Determine the (X, Y) coordinate at the center of the cell enclosing the given text.  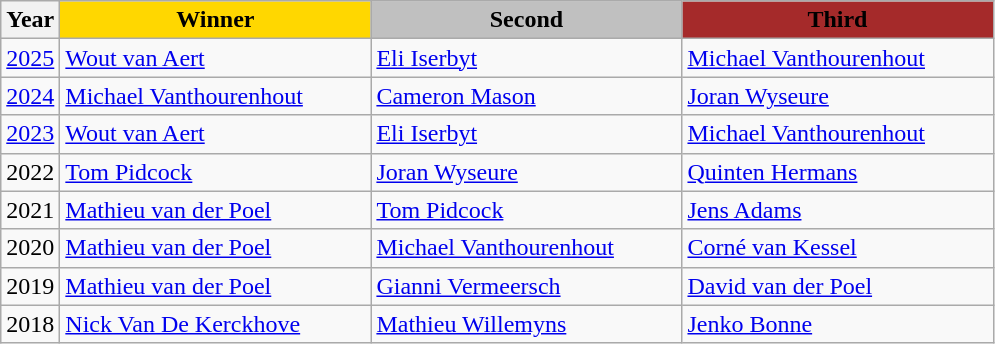
Quinten Hermans (838, 172)
2018 (30, 324)
Gianni Vermeersch (526, 286)
2025 (30, 58)
Jenko Bonne (838, 324)
2024 (30, 96)
Mathieu Willemyns (526, 324)
Second (526, 20)
Jens Adams (838, 210)
Corné van Kessel (838, 248)
2021 (30, 210)
Year (30, 20)
2019 (30, 286)
Third (838, 20)
David van der Poel (838, 286)
2023 (30, 134)
2020 (30, 248)
2022 (30, 172)
Cameron Mason (526, 96)
Nick Van De Kerckhove (216, 324)
Winner (216, 20)
